Return [X, Y] of the center of cell containing provided text 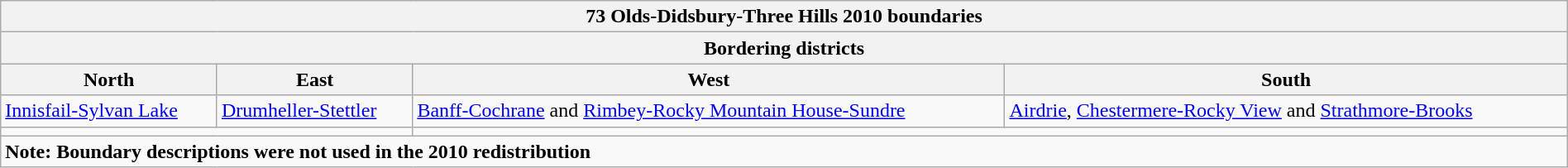
Bordering districts [784, 48]
Banff-Cochrane and Rimbey-Rocky Mountain House-Sundre [709, 111]
Innisfail-Sylvan Lake [109, 111]
Drumheller-Stettler [314, 111]
West [709, 79]
Airdrie, Chestermere-Rocky View and Strathmore-Brooks [1286, 111]
South [1286, 79]
North [109, 79]
Note: Boundary descriptions were not used in the 2010 redistribution [784, 151]
East [314, 79]
73 Olds-Didsbury-Three Hills 2010 boundaries [784, 17]
